Detect which cell encompasses the target text, then output its (x, y) center coordinate. 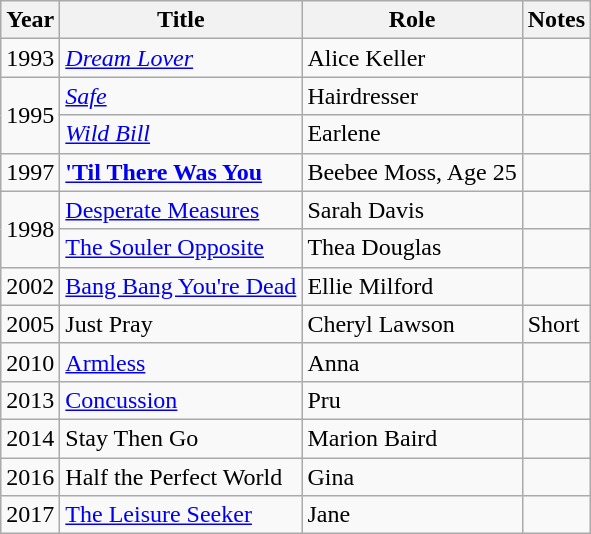
2017 (30, 515)
Cheryl Lawson (412, 324)
2010 (30, 362)
Short (556, 324)
2014 (30, 438)
Role (412, 20)
Pru (412, 400)
Thea Douglas (412, 248)
2016 (30, 477)
The Souler Opposite (181, 248)
Earlene (412, 134)
Armless (181, 362)
Safe (181, 96)
The Leisure Seeker (181, 515)
2005 (30, 324)
1993 (30, 58)
Dream Lover (181, 58)
1997 (30, 172)
Jane (412, 515)
2002 (30, 286)
2013 (30, 400)
Wild Bill (181, 134)
Gina (412, 477)
Notes (556, 20)
Hairdresser (412, 96)
Ellie Milford (412, 286)
Alice Keller (412, 58)
Marion Baird (412, 438)
Bang Bang You're Dead (181, 286)
Sarah Davis (412, 210)
Half the Perfect World (181, 477)
Title (181, 20)
Anna (412, 362)
Beebee Moss, Age 25 (412, 172)
1998 (30, 229)
Concussion (181, 400)
Just Pray (181, 324)
1995 (30, 115)
Year (30, 20)
Stay Then Go (181, 438)
'Til There Was You (181, 172)
Desperate Measures (181, 210)
